Output the [X, Y] coordinate of the center of the cell containing the given text.  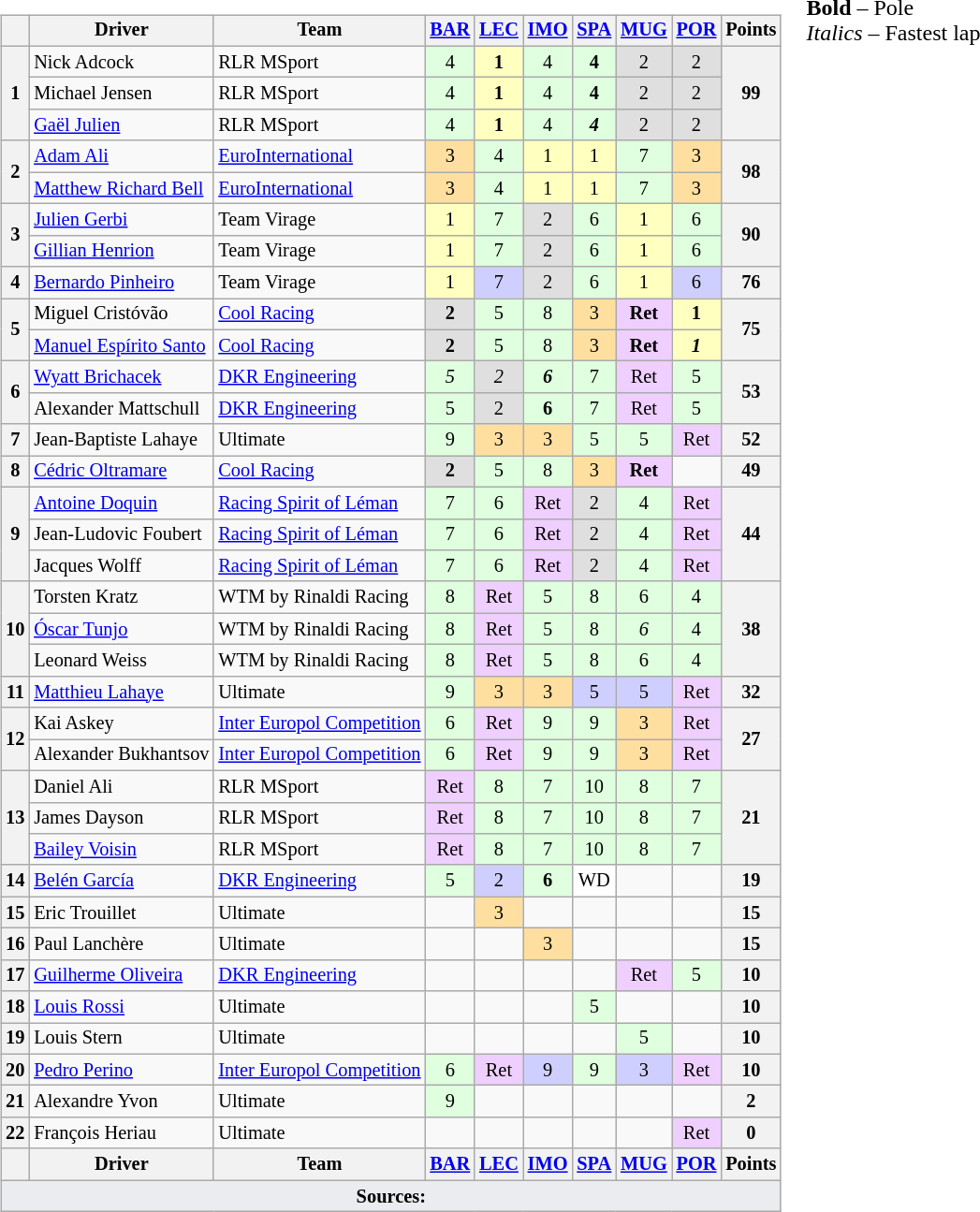
François Heriau [122, 1133]
Manuel Espírito Santo [122, 345]
Nick Adcock [122, 62]
Michael Jensen [122, 94]
Sources: [391, 1196]
Cédric Oltramare [122, 472]
44 [751, 533]
Julien Gerbi [122, 220]
Antoine Doquin [122, 503]
Louis Rossi [122, 1007]
38 [751, 629]
Guilherme Oliveira [122, 975]
Alexander Mattschull [122, 409]
52 [751, 440]
49 [751, 472]
20 [15, 1070]
99 [751, 94]
Bailey Voisin [122, 850]
Jean-Baptiste Lahaye [122, 440]
Gillian Henrion [122, 251]
Óscar Tunjo [122, 629]
13 [15, 818]
Bernardo Pinheiro [122, 283]
Gaël Julien [122, 125]
Eric Trouillet [122, 913]
James Dayson [122, 818]
Adam Ali [122, 156]
Leonard Weiss [122, 661]
75 [751, 329]
98 [751, 172]
0 [751, 1133]
Jacques Wolff [122, 566]
Belén García [122, 881]
17 [15, 975]
27 [751, 739]
Wyatt Brichacek [122, 377]
Jean-Ludovic Foubert [122, 534]
53 [751, 393]
32 [751, 692]
Miguel Cristóvão [122, 314]
Alexander Bukhantsov [122, 755]
Torsten Kratz [122, 597]
Daniel Ali [122, 786]
Matthew Richard Bell [122, 188]
16 [15, 944]
Alexandre Yvon [122, 1102]
11 [15, 692]
90 [751, 236]
Matthieu Lahaye [122, 692]
14 [15, 881]
Paul Lanchère [122, 944]
76 [751, 283]
Kai Askey [122, 723]
18 [15, 1007]
22 [15, 1133]
12 [15, 739]
Pedro Perino [122, 1070]
WD [593, 881]
Louis Stern [122, 1039]
